For the text-containing cell, return its midpoint in [x, y] coordinate format. 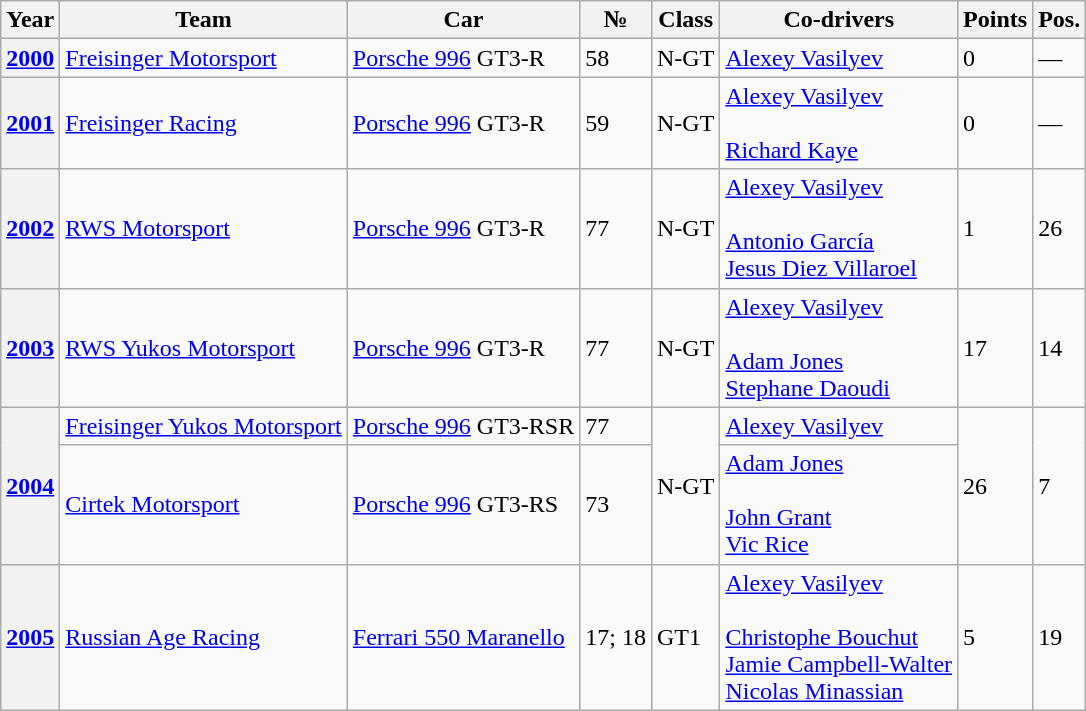
17; 18 [616, 637]
Freisinger Motorsport [204, 58]
7 [1060, 486]
59 [616, 123]
2001 [30, 123]
Adam Jones John Grant Vic Rice [839, 504]
2004 [30, 486]
Alexey Vasilyev Antonio García Jesus Diez Villaroel [839, 228]
Porsche 996 GT3-RSR [463, 426]
Co-drivers [839, 20]
Alexey Vasilyev Richard Kaye [839, 123]
№ [616, 20]
Freisinger Yukos Motorsport [204, 426]
Team [204, 20]
Car [463, 20]
2003 [30, 348]
GT1 [685, 637]
RWS Yukos Motorsport [204, 348]
73 [616, 504]
Alexey Vasilyev Christophe Bouchut Jamie Campbell-Walter Nicolas Minassian [839, 637]
Year [30, 20]
Alexey Vasilyev Adam Jones Stephane Daoudi [839, 348]
Class [685, 20]
58 [616, 58]
Points [996, 20]
Ferrari 550 Maranello [463, 637]
2005 [30, 637]
5 [996, 637]
Pos. [1060, 20]
RWS Motorsport [204, 228]
19 [1060, 637]
14 [1060, 348]
17 [996, 348]
2000 [30, 58]
Freisinger Racing [204, 123]
1 [996, 228]
2002 [30, 228]
Russian Age Racing [204, 637]
Porsche 996 GT3-RS [463, 504]
Cirtek Motorsport [204, 504]
